Return (x, y) of the center of cell containing provided text 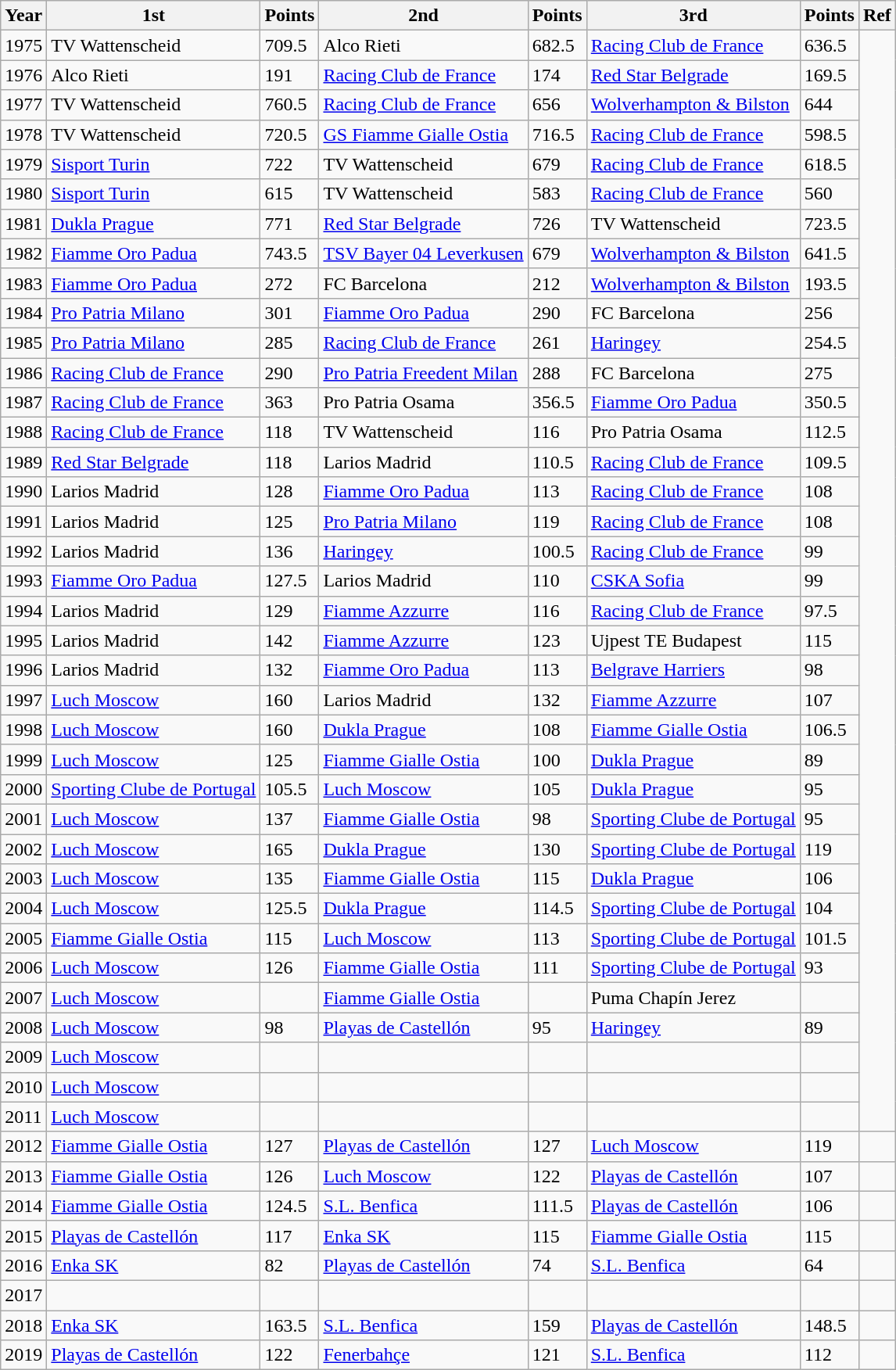
2007 (23, 998)
74 (557, 1265)
148.5 (829, 1325)
TSV Bayer 04 Leverkusen (424, 253)
709.5 (289, 45)
2013 (23, 1176)
111.5 (557, 1206)
117 (289, 1236)
583 (557, 194)
121 (557, 1355)
1984 (23, 313)
110 (557, 581)
2017 (23, 1295)
2004 (23, 909)
Puma Chapín Jerez (693, 998)
163.5 (289, 1325)
124.5 (289, 1206)
64 (829, 1265)
722 (289, 164)
1989 (23, 462)
2012 (23, 1146)
93 (829, 968)
2016 (23, 1265)
285 (289, 342)
1999 (23, 759)
129 (289, 611)
2011 (23, 1117)
1996 (23, 670)
105.5 (289, 789)
2019 (23, 1355)
169.5 (829, 75)
1987 (23, 403)
2010 (23, 1087)
97.5 (829, 611)
1982 (23, 253)
261 (557, 342)
106.5 (829, 730)
1988 (23, 432)
618.5 (829, 164)
2008 (23, 1027)
100 (557, 759)
Fenerbahçe (424, 1355)
136 (289, 551)
165 (289, 848)
125.5 (289, 909)
174 (557, 75)
743.5 (289, 253)
760.5 (289, 105)
682.5 (557, 45)
100.5 (557, 551)
127.5 (289, 581)
191 (289, 75)
1977 (23, 105)
105 (557, 789)
123 (557, 640)
2001 (23, 819)
1994 (23, 611)
212 (557, 283)
109.5 (829, 462)
1997 (23, 700)
771 (289, 224)
130 (557, 848)
363 (289, 403)
114.5 (557, 909)
Ujpest TE Budapest (693, 640)
598.5 (829, 134)
1st (153, 16)
2014 (23, 1206)
2000 (23, 789)
636.5 (829, 45)
723.5 (829, 224)
615 (289, 194)
104 (829, 909)
1985 (23, 342)
1990 (23, 492)
1995 (23, 640)
1976 (23, 75)
193.5 (829, 283)
Year (23, 16)
1975 (23, 45)
Pro Patria Freedent Milan (424, 373)
1979 (23, 164)
CSKA Sofia (693, 581)
1986 (23, 373)
350.5 (829, 403)
2005 (23, 938)
142 (289, 640)
1991 (23, 522)
137 (289, 819)
111 (557, 968)
641.5 (829, 253)
560 (829, 194)
254.5 (829, 342)
Ref (877, 16)
1998 (23, 730)
1978 (23, 134)
1983 (23, 283)
2006 (23, 968)
720.5 (289, 134)
1981 (23, 224)
2009 (23, 1057)
656 (557, 105)
112.5 (829, 432)
288 (557, 373)
110.5 (557, 462)
135 (289, 879)
82 (289, 1265)
1993 (23, 581)
1980 (23, 194)
726 (557, 224)
3rd (693, 16)
112 (829, 1355)
716.5 (557, 134)
2015 (23, 1236)
2018 (23, 1325)
2002 (23, 848)
272 (289, 283)
356.5 (557, 403)
2003 (23, 879)
301 (289, 313)
Belgrave Harriers (693, 670)
GS Fiamme Gialle Ostia (424, 134)
101.5 (829, 938)
256 (829, 313)
275 (829, 373)
128 (289, 492)
1992 (23, 551)
644 (829, 105)
2nd (424, 16)
159 (557, 1325)
